Provide the (x, y) coordinate of the cell's center where the given text is located.  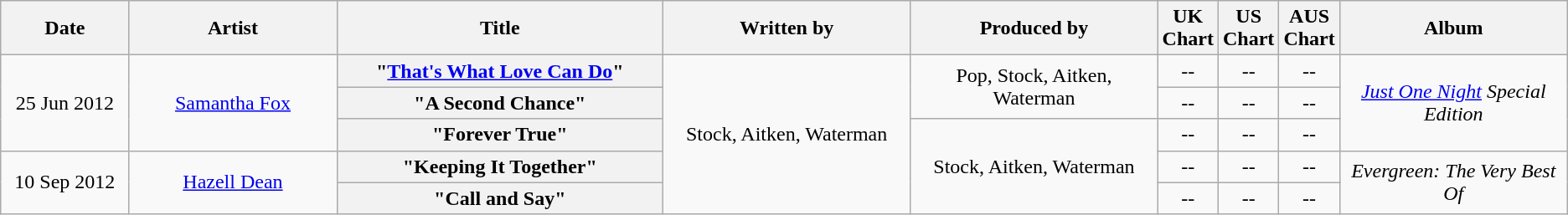
US Chart (1248, 28)
Evergreen: The Very Best Of (1453, 182)
"Call and Say" (499, 198)
Album (1453, 28)
"A Second Chance" (499, 103)
Just One Night Special Edition (1453, 103)
"Forever True" (499, 135)
Title (499, 28)
"That's What Love Can Do" (499, 71)
Pop, Stock, Aitken, Waterman (1034, 87)
Written by (787, 28)
UK Chart (1188, 28)
AUS Chart (1309, 28)
Produced by (1034, 28)
Samantha Fox (233, 103)
25 Jun 2012 (65, 103)
Date (65, 28)
Artist (233, 28)
"Keeping It Together" (499, 166)
Hazell Dean (233, 182)
10 Sep 2012 (65, 182)
